Determine the (x, y) coordinate at the center of the cell enclosing the given text.  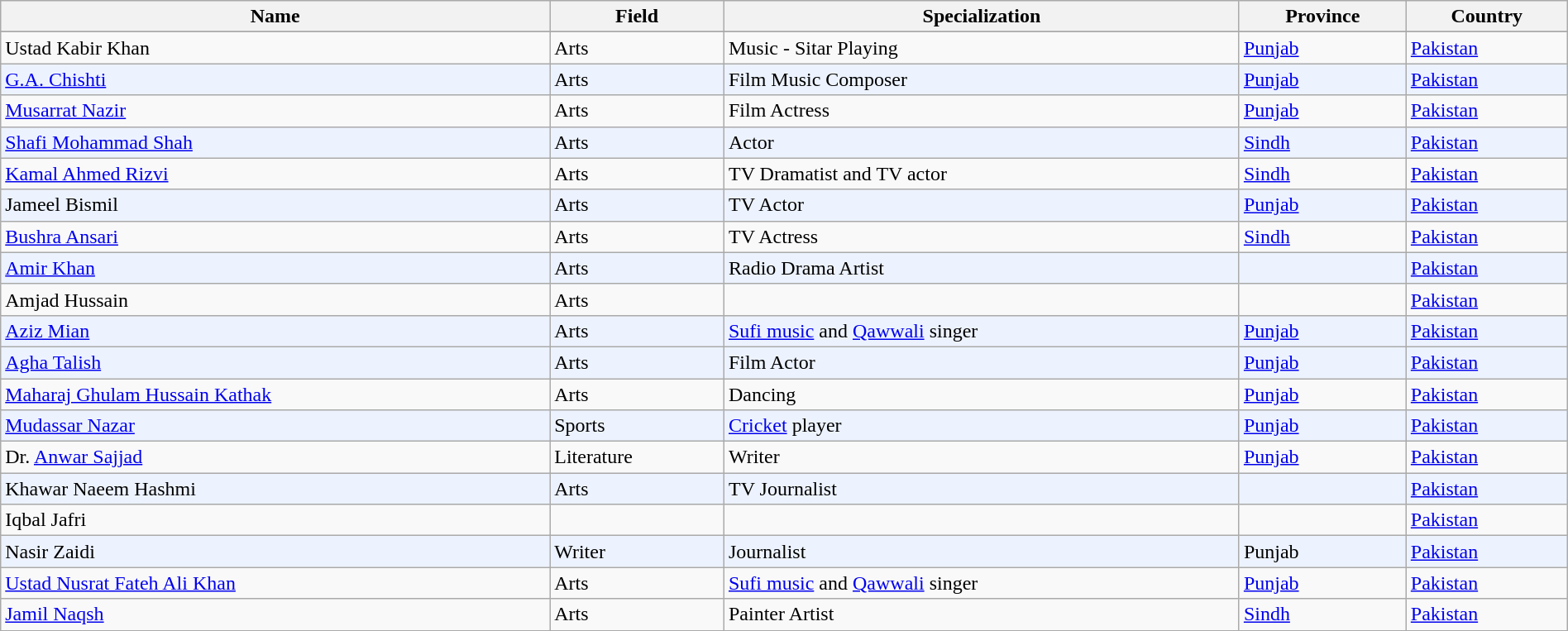
Actor (981, 142)
Specialization (981, 17)
Cricket player (981, 426)
TV Actress (981, 237)
TV Dramatist and TV actor (981, 174)
Agha Talish (275, 362)
Literature (637, 457)
Music - Sitar Playing (981, 48)
Sports (637, 426)
Amjad Hussain (275, 299)
G.A. Chishti (275, 79)
Jameel Bismil (275, 205)
Ustad Kabir Khan (275, 48)
Country (1487, 17)
Province (1322, 17)
Maharaj Ghulam Hussain Kathak (275, 394)
Bushra Ansari (275, 237)
Dancing (981, 394)
Shafi Mohammad Shah (275, 142)
Dr. Anwar Sajjad (275, 457)
Kamal Ahmed Rizvi (275, 174)
Film Actor (981, 362)
Musarrat Nazir (275, 111)
Jamil Naqsh (275, 614)
Field (637, 17)
TV Journalist (981, 489)
Ustad Nusrat Fateh Ali Khan (275, 583)
TV Actor (981, 205)
Khawar Naeem Hashmi (275, 489)
Aziz Mian (275, 331)
Mudassar Nazar (275, 426)
Radio Drama Artist (981, 268)
Nasir Zaidi (275, 552)
Amir Khan (275, 268)
Journalist (981, 552)
Iqbal Jafri (275, 520)
Film Music Composer (981, 79)
Name (275, 17)
Film Actress (981, 111)
Painter Artist (981, 614)
